From the cell containing the given text, extract its center point as (X, Y) coordinate. 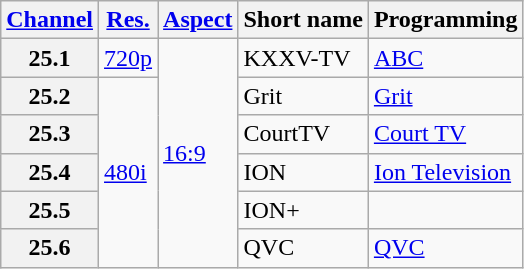
ION (303, 172)
25.4 (50, 172)
25.3 (50, 134)
Res. (128, 20)
KXXV-TV (303, 58)
25.6 (50, 248)
Short name (303, 20)
25.5 (50, 210)
25.1 (50, 58)
CourtTV (303, 134)
16:9 (198, 153)
25.2 (50, 96)
ION+ (303, 210)
Programming (446, 20)
Ion Television (446, 172)
720p (128, 58)
480i (128, 172)
Court TV (446, 134)
Aspect (198, 20)
ABC (446, 58)
Channel (50, 20)
